Identify which cell holds the provided text, then report its [X, Y] central coordinate. 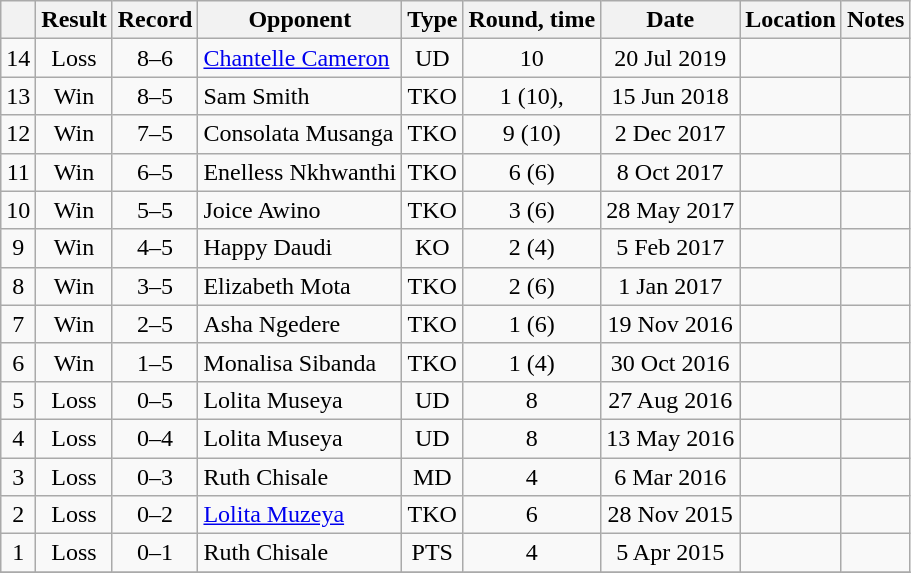
5 Feb 2017 [670, 248]
PTS [432, 553]
7–5 [155, 134]
0–2 [155, 515]
2 [18, 515]
1 [18, 553]
Type [432, 20]
1 (4) [532, 362]
Date [670, 20]
6 Mar 2016 [670, 477]
5 Apr 2015 [670, 553]
1 (6) [532, 324]
6 (6) [532, 172]
Chantelle Cameron [300, 58]
20 Jul 2019 [670, 58]
0–1 [155, 553]
1 (10), [532, 96]
5–5 [155, 210]
1 Jan 2017 [670, 286]
0–5 [155, 400]
2 (4) [532, 248]
7 [18, 324]
14 [18, 58]
2–5 [155, 324]
Opponent [300, 20]
3 [18, 477]
27 Aug 2016 [670, 400]
Notes [875, 20]
19 Nov 2016 [670, 324]
KO [432, 248]
28 Nov 2015 [670, 515]
0–4 [155, 438]
3–5 [155, 286]
2 Dec 2017 [670, 134]
30 Oct 2016 [670, 362]
6–5 [155, 172]
4–5 [155, 248]
Elizabeth Mota [300, 286]
Happy Daudi [300, 248]
Consolata Musanga [300, 134]
Joice Awino [300, 210]
Asha Ngedere [300, 324]
MD [432, 477]
Record [155, 20]
Monalisa Sibanda [300, 362]
Round, time [532, 20]
Sam Smith [300, 96]
3 (6) [532, 210]
13 May 2016 [670, 438]
Lolita Muzeya [300, 515]
5 [18, 400]
12 [18, 134]
8–5 [155, 96]
2 (6) [532, 286]
28 May 2017 [670, 210]
Enelless Nkhwanthi [300, 172]
11 [18, 172]
1–5 [155, 362]
13 [18, 96]
Location [791, 20]
Result [74, 20]
8–6 [155, 58]
9 [18, 248]
8 Oct 2017 [670, 172]
0–3 [155, 477]
9 (10) [532, 134]
15 Jun 2018 [670, 96]
